Return (x, y) of the center of cell containing provided text 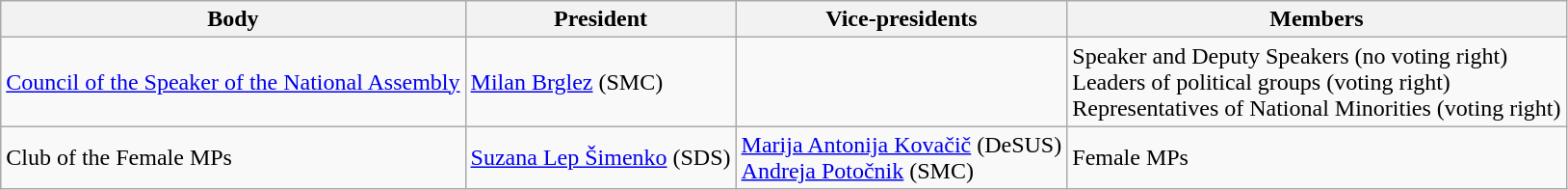
Marija Antonija Kovačič (DeSUS)Andreja Potočnik (SMC) (902, 158)
Speaker and Deputy Speakers (no voting right)Leaders of political groups (voting right)Representatives of National Minorities (voting right) (1317, 82)
Suzana Lep Šimenko (SDS) (601, 158)
Female MPs (1317, 158)
Club of the Female MPs (233, 158)
President (601, 19)
Council of the Speaker of the National Assembly (233, 82)
Members (1317, 19)
Body (233, 19)
Milan Brglez (SMC) (601, 82)
Vice-presidents (902, 19)
